Determine the (x, y) coordinate at the center of the cell enclosing the given text.  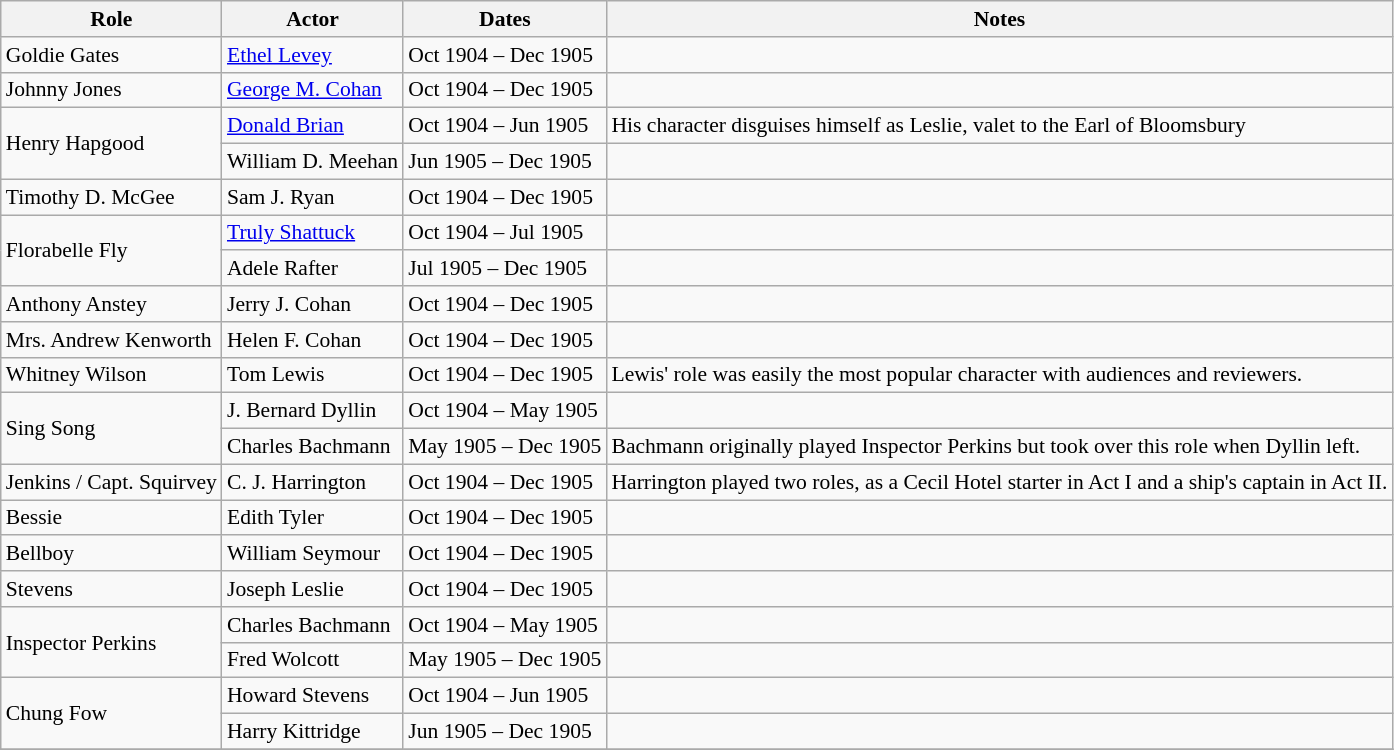
Donald Brian (312, 126)
Sam J. Ryan (312, 197)
Role (112, 19)
Goldie Gates (112, 55)
Whitney Wilson (112, 375)
Florabelle Fly (112, 250)
C. J. Harrington (312, 482)
George M. Cohan (312, 90)
Howard Stevens (312, 696)
Bellboy (112, 554)
Stevens (112, 589)
Mrs. Andrew Kenworth (112, 340)
Joseph Leslie (312, 589)
Anthony Anstey (112, 304)
Ethel Levey (312, 55)
Timothy D. McGee (112, 197)
Henry Hapgood (112, 144)
Actor (312, 19)
His character disguises himself as Leslie, valet to the Earl of Bloomsbury (999, 126)
Helen F. Cohan (312, 340)
Bessie (112, 518)
Harry Kittridge (312, 732)
Sing Song (112, 428)
Jenkins / Capt. Squirvey (112, 482)
Notes (999, 19)
Edith Tyler (312, 518)
Lewis' role was easily the most popular character with audiences and reviewers. (999, 375)
Harrington played two roles, as a Cecil Hotel starter in Act I and a ship's captain in Act II. (999, 482)
Inspector Perkins (112, 642)
J. Bernard Dyllin (312, 411)
Tom Lewis (312, 375)
William D. Meehan (312, 162)
Jul 1905 – Dec 1905 (504, 269)
Johnny Jones (112, 90)
Truly Shattuck (312, 233)
William Seymour (312, 554)
Jerry J. Cohan (312, 304)
Chung Fow (112, 714)
Oct 1904 – Jul 1905 (504, 233)
Adele Rafter (312, 269)
Bachmann originally played Inspector Perkins but took over this role when Dyllin left. (999, 447)
Dates (504, 19)
Fred Wolcott (312, 660)
